Determine the (X, Y) coordinate at the center of the cell enclosing the given text.  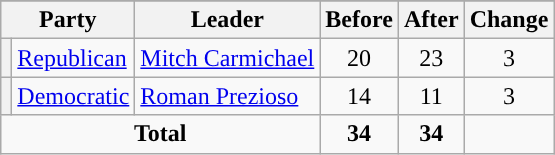
Party (68, 20)
Democratic (74, 96)
Total (160, 134)
11 (431, 96)
Leader (228, 20)
Before (360, 20)
Mitch Carmichael (228, 58)
23 (431, 58)
Change (509, 20)
20 (360, 58)
14 (360, 96)
After (431, 20)
Roman Prezioso (228, 96)
Republican (74, 58)
